Find where the given text appears and provide that cell's center as (x, y) coordinate. 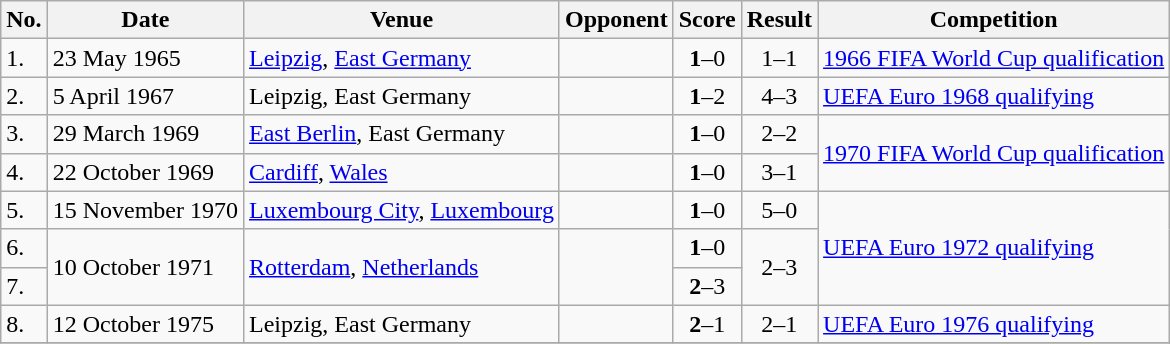
2–2 (779, 134)
East Berlin, East Germany (402, 134)
3–1 (779, 172)
2. (24, 96)
UEFA Euro 1976 qualifying (994, 324)
12 October 1975 (145, 324)
5 April 1967 (145, 96)
8. (24, 324)
29 March 1969 (145, 134)
10 October 1971 (145, 267)
Rotterdam, Netherlands (402, 267)
1–1 (779, 58)
Venue (402, 20)
Competition (994, 20)
Luxembourg City, Luxembourg (402, 210)
Score (707, 20)
Opponent (616, 20)
3. (24, 134)
Result (779, 20)
Cardiff, Wales (402, 172)
Date (145, 20)
6. (24, 248)
UEFA Euro 1972 qualifying (994, 248)
5. (24, 210)
1966 FIFA World Cup qualification (994, 58)
1970 FIFA World Cup qualification (994, 153)
1–2 (707, 96)
1. (24, 58)
UEFA Euro 1968 qualifying (994, 96)
4. (24, 172)
No. (24, 20)
4–3 (779, 96)
5–0 (779, 210)
15 November 1970 (145, 210)
7. (24, 286)
23 May 1965 (145, 58)
22 October 1969 (145, 172)
